Provide the (x, y) coordinate of the cell's center where the given text is located.  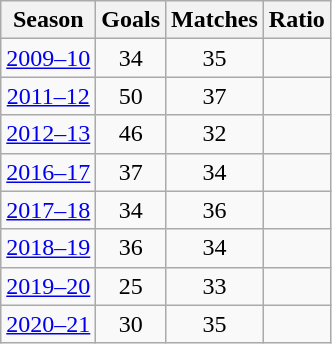
30 (131, 324)
50 (131, 96)
2016–17 (48, 172)
Matches (215, 20)
2020–21 (48, 324)
32 (215, 134)
Season (48, 20)
2017–18 (48, 210)
46 (131, 134)
25 (131, 286)
2019–20 (48, 286)
2018–19 (48, 248)
2011–12 (48, 96)
2012–13 (48, 134)
Goals (131, 20)
33 (215, 286)
2009–10 (48, 58)
Ratio (296, 20)
